Identify which cell holds the provided text, then report its [x, y] central coordinate. 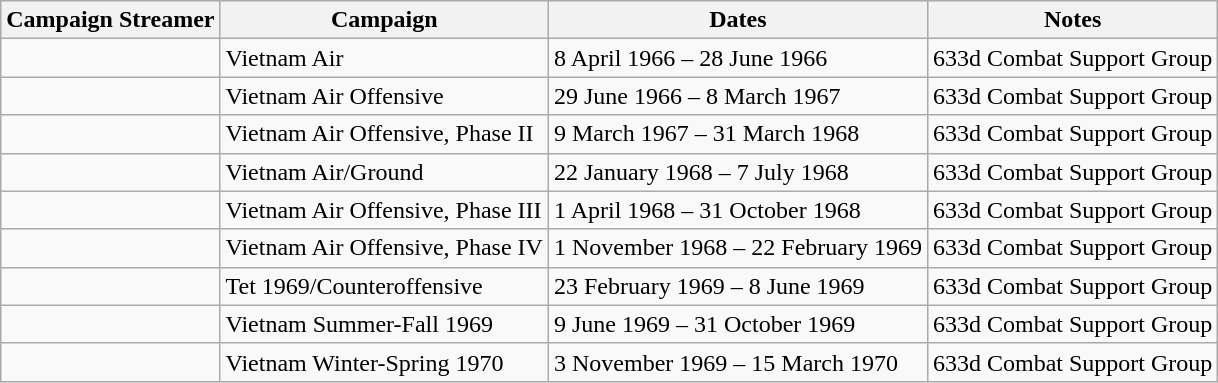
9 March 1967 – 31 March 1968 [738, 134]
1 November 1968 – 22 February 1969 [738, 248]
Vietnam Air Offensive [384, 96]
Dates [738, 20]
Vietnam Air/Ground [384, 172]
23 February 1969 – 8 June 1969 [738, 286]
Vietnam Winter-Spring 1970 [384, 362]
3 November 1969 – 15 March 1970 [738, 362]
Notes [1072, 20]
29 June 1966 – 8 March 1967 [738, 96]
Vietnam Summer-Fall 1969 [384, 324]
8 April 1966 – 28 June 1966 [738, 58]
Tet 1969/Counteroffensive [384, 286]
Vietnam Air [384, 58]
Campaign [384, 20]
22 January 1968 – 7 July 1968 [738, 172]
Campaign Streamer [110, 20]
Vietnam Air Offensive, Phase II [384, 134]
1 April 1968 – 31 October 1968 [738, 210]
Vietnam Air Offensive, Phase IV [384, 248]
9 June 1969 – 31 October 1969 [738, 324]
Vietnam Air Offensive, Phase III [384, 210]
